Locate the cell with the specified text and output its [x, y] center coordinate. 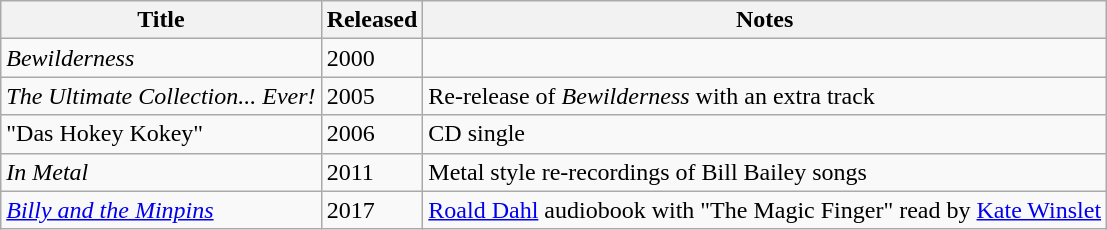
Metal style re-recordings of Bill Bailey songs [765, 172]
2000 [372, 58]
CD single [765, 134]
Released [372, 20]
Billy and the Minpins [161, 210]
2006 [372, 134]
Re-release of Bewilderness with an extra track [765, 96]
Title [161, 20]
Roald Dahl audiobook with "The Magic Finger" read by Kate Winslet [765, 210]
In Metal [161, 172]
2017 [372, 210]
2011 [372, 172]
2005 [372, 96]
"Das Hokey Kokey" [161, 134]
Notes [765, 20]
The Ultimate Collection... Ever! [161, 96]
Bewilderness [161, 58]
